Pinpoint the cell where the given text exists, returning its [X, Y] midpoint coordinate. 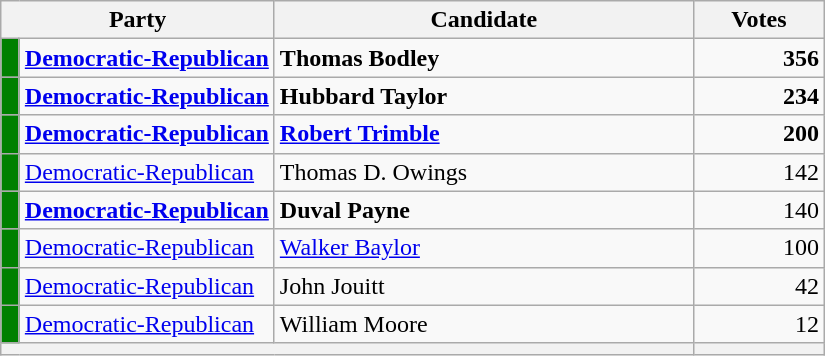
42 [758, 286]
Party [138, 20]
100 [758, 248]
Duval Payne [484, 210]
356 [758, 58]
Thomas D. Owings [484, 172]
Hubbard Taylor [484, 96]
142 [758, 172]
140 [758, 210]
234 [758, 96]
Candidate [484, 20]
12 [758, 324]
William Moore [484, 324]
Votes [758, 20]
Thomas Bodley [484, 58]
200 [758, 134]
Robert Trimble [484, 134]
Walker Baylor [484, 248]
John Jouitt [484, 286]
